Provide the [x, y] coordinate of the cell's center where the given text is located.  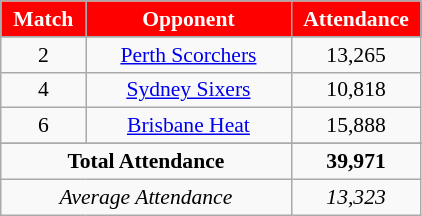
39,971 [356, 162]
Attendance [356, 19]
4 [44, 90]
Perth Scorchers [188, 55]
Sydney Sixers [188, 90]
2 [44, 55]
Average Attendance [146, 197]
Brisbane Heat [188, 126]
6 [44, 126]
10,818 [356, 90]
13,323 [356, 197]
Match [44, 19]
Total Attendance [146, 162]
15,888 [356, 126]
13,265 [356, 55]
Opponent [188, 19]
